For the text-containing cell, return its midpoint in [x, y] coordinate format. 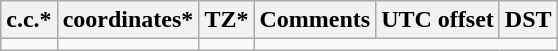
c.c.* [29, 20]
TZ* [226, 20]
Comments [315, 20]
UTC offset [438, 20]
coordinates* [128, 20]
DST [528, 20]
